Determine the (X, Y) coordinate at the center of the cell enclosing the given text.  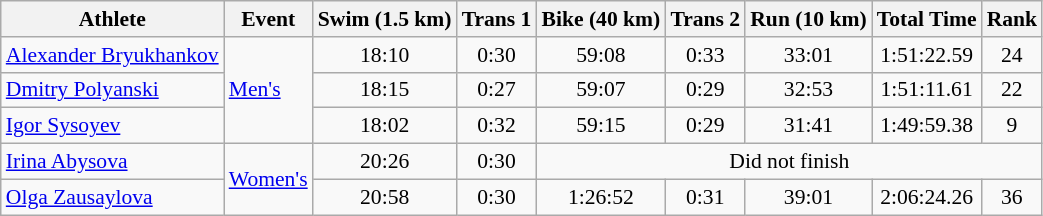
0:31 (705, 197)
31:41 (808, 126)
Alexander Bryukhankov (112, 55)
Athlete (112, 19)
59:15 (600, 126)
Igor Sysoyev (112, 126)
59:07 (600, 90)
22 (1012, 90)
24 (1012, 55)
1:49:59.38 (927, 126)
Olga Zausaylova (112, 197)
1:26:52 (600, 197)
18:15 (385, 90)
Trans 2 (705, 19)
20:58 (385, 197)
0:32 (497, 126)
33:01 (808, 55)
18:02 (385, 126)
Run (10 km) (808, 19)
32:53 (808, 90)
Bike (40 km) (600, 19)
1:51:11.61 (927, 90)
Rank (1012, 19)
Women's (268, 180)
2:06:24.26 (927, 197)
59:08 (600, 55)
Dmitry Polyanski (112, 90)
1:51:22.59 (927, 55)
Trans 1 (497, 19)
20:26 (385, 162)
Did not finish (789, 162)
18:10 (385, 55)
Event (268, 19)
36 (1012, 197)
39:01 (808, 197)
9 (1012, 126)
Men's (268, 90)
Total Time (927, 19)
0:27 (497, 90)
Swim (1.5 km) (385, 19)
0:33 (705, 55)
Irina Abysova (112, 162)
